Extract the [X, Y] coordinate from the center of the cell holding the provided text.  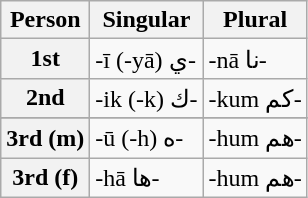
Singular [146, 20]
1st [46, 59]
-kum كم- [255, 98]
-ū (-h) ه- [146, 138]
3rd (m) [46, 138]
-ī (-yā) ي- [146, 59]
2nd [46, 98]
Plural [255, 20]
3rd (f) [46, 178]
Person [46, 20]
-hā ها- [146, 178]
-nā نا- [255, 59]
-ik (-k) ك- [146, 98]
